Search for the cell housing the specified text and yield its [x, y] center coordinate. 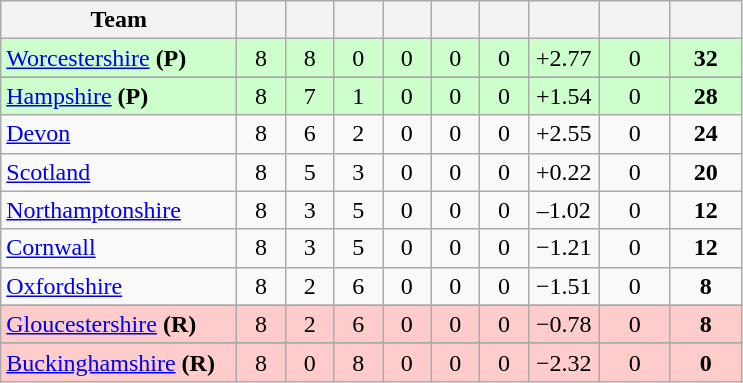
24 [706, 134]
32 [706, 58]
Devon [119, 134]
Cornwall [119, 248]
Oxfordshire [119, 286]
−1.51 [564, 286]
Northamptonshire [119, 210]
−2.32 [564, 362]
+1.54 [564, 96]
Gloucestershire (R) [119, 324]
7 [310, 96]
20 [706, 172]
−1.21 [564, 248]
−0.78 [564, 324]
1 [358, 96]
+2.55 [564, 134]
Hampshire (P) [119, 96]
–1.02 [564, 210]
Scotland [119, 172]
Buckinghamshire (R) [119, 362]
+2.77 [564, 58]
28 [706, 96]
Worcestershire (P) [119, 58]
Team [119, 20]
+0.22 [564, 172]
